Detect which cell encompasses the target text, then output its [x, y] center coordinate. 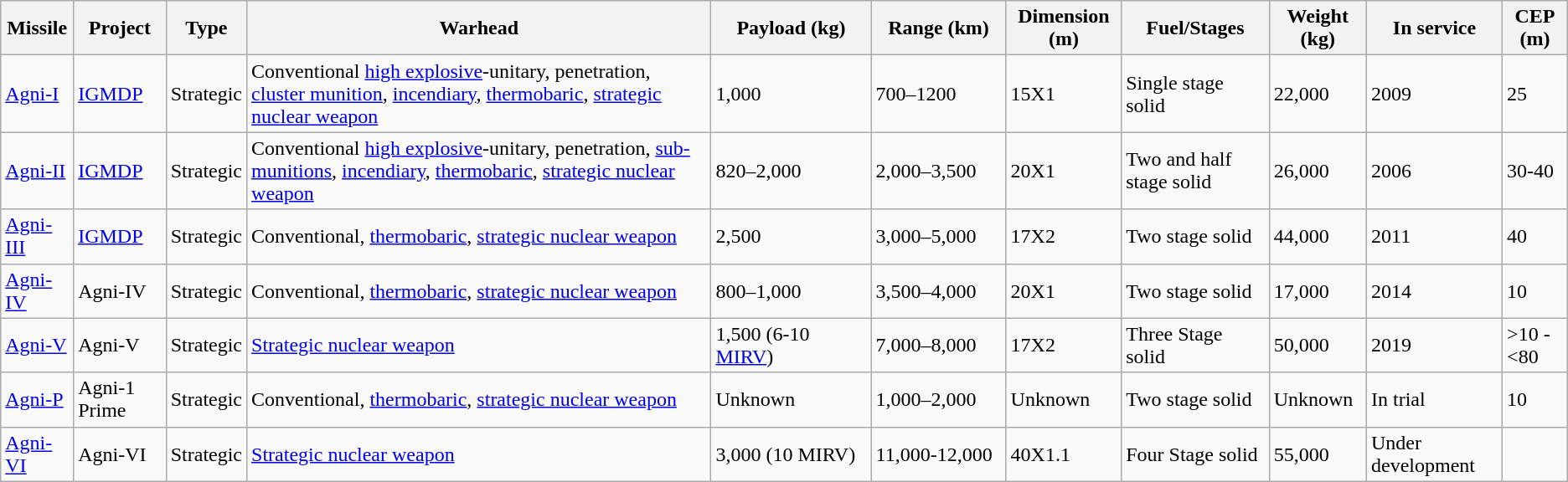
3,500–4,000 [938, 291]
CEP (m) [1535, 28]
800–1,000 [791, 291]
2009 [1434, 94]
Two and half stage solid [1195, 171]
Three Stage solid [1195, 345]
Agni-II [37, 171]
Under development [1434, 454]
Dimension (m) [1064, 28]
2006 [1434, 171]
50,000 [1318, 345]
In service [1434, 28]
2019 [1434, 345]
820–2,000 [791, 171]
3,000–5,000 [938, 236]
Project [121, 28]
15X1 [1064, 94]
26,000 [1318, 171]
1,500 (6-10 MIRV) [791, 345]
Range (km) [938, 28]
3,000 (10 MIRV) [791, 454]
Type [206, 28]
In trial [1434, 400]
Four Stage solid [1195, 454]
Agni-III [37, 236]
2,000–3,500 [938, 171]
Payload (kg) [791, 28]
22,000 [1318, 94]
Fuel/Stages [1195, 28]
>10 - <80 [1535, 345]
25 [1535, 94]
11,000-12,000 [938, 454]
Weight (kg) [1318, 28]
7,000–8,000 [938, 345]
Agni-P [37, 400]
1,000–2,000 [938, 400]
Conventional high explosive-unitary, penetration, sub-munitions, incendiary, thermobaric, strategic nuclear weapon [479, 171]
Missile [37, 28]
17,000 [1318, 291]
40 [1535, 236]
700–1200 [938, 94]
Single stage solid [1195, 94]
Agni-I [37, 94]
Warhead [479, 28]
Conventional high explosive-unitary, penetration, cluster munition, incendiary, thermobaric, strategic nuclear weapon [479, 94]
55,000 [1318, 454]
1,000 [791, 94]
40X1.1 [1064, 454]
2,500 [791, 236]
2011 [1434, 236]
44,000 [1318, 236]
Agni-1 Prime [121, 400]
30-40 [1535, 171]
2014 [1434, 291]
